Provide the [X, Y] coordinate of the cell's center where the given text is located.  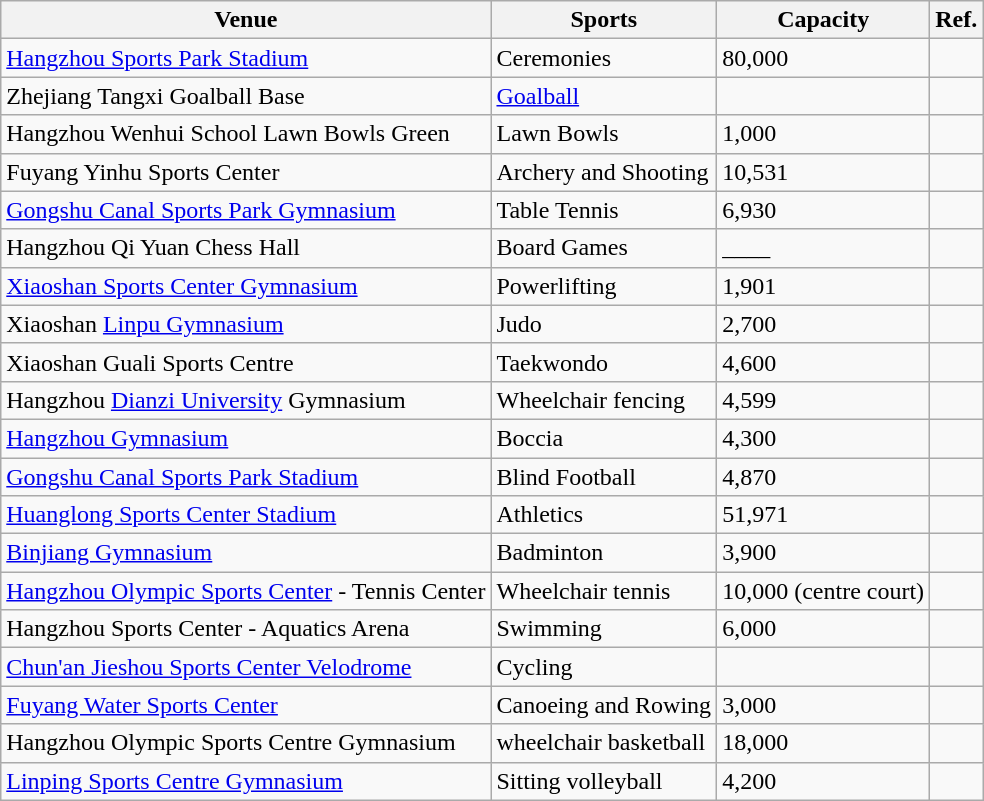
51,971 [824, 515]
4,599 [824, 400]
4,600 [824, 362]
Swimming [604, 629]
Sports [604, 20]
Canoeing and Rowing [604, 705]
Huanglong Sports Center Stadium [246, 515]
Blind Football [604, 477]
Powerlifting [604, 286]
____ [824, 248]
6,000 [824, 629]
4,200 [824, 781]
Hangzhou Sports Center - Aquatics Arena [246, 629]
Hangzhou Dianzi University Gymnasium [246, 400]
Fuyang Yinhu Sports Center [246, 172]
Hangzhou Olympic Sports Centre Gymnasium [246, 743]
Boccia [604, 438]
Goalball [604, 96]
3,900 [824, 553]
Binjiang Gymnasium [246, 553]
Xiaoshan Sports Center Gymnasium [246, 286]
Board Games [604, 248]
4,300 [824, 438]
Hangzhou Sports Park Stadium [246, 58]
Sitting volleyball [604, 781]
18,000 [824, 743]
Linping Sports Centre Gymnasium [246, 781]
80,000 [824, 58]
Judo [604, 324]
Fuyang Water Sports Center [246, 705]
Lawn Bowls [604, 134]
Athletics [604, 515]
3,000 [824, 705]
Xiaoshan Guali Sports Centre [246, 362]
Hangzhou Gymnasium [246, 438]
Archery and Shooting [604, 172]
Wheelchair fencing [604, 400]
Hangzhou Wenhui School Lawn Bowls Green [246, 134]
Capacity [824, 20]
Ceremonies [604, 58]
wheelchair basketball [604, 743]
10,531 [824, 172]
Cycling [604, 667]
Xiaoshan Linpu Gymnasium [246, 324]
Gongshu Canal Sports Park Gymnasium [246, 210]
Table Tennis [604, 210]
6,930 [824, 210]
Chun'an Jieshou Sports Center Velodrome [246, 667]
1,901 [824, 286]
Gongshu Canal Sports Park Stadium [246, 477]
Hangzhou Qi Yuan Chess Hall [246, 248]
1,000 [824, 134]
Taekwondo [604, 362]
10,000 (centre court) [824, 591]
Venue [246, 20]
Badminton [604, 553]
Hangzhou Olympic Sports Center - Tennis Center [246, 591]
Ref. [956, 20]
4,870 [824, 477]
Wheelchair tennis [604, 591]
2,700 [824, 324]
Zhejiang Tangxi Goalball Base [246, 96]
